Locate the cell with the specified text and output its [X, Y] center coordinate. 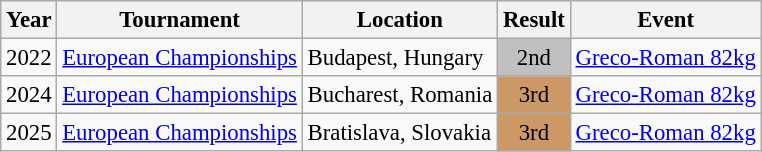
Event [666, 20]
Budapest, Hungary [400, 58]
2025 [29, 133]
Year [29, 20]
2024 [29, 95]
Result [534, 20]
Location [400, 20]
2nd [534, 58]
2022 [29, 58]
Bratislava, Slovakia [400, 133]
Bucharest, Romania [400, 95]
Tournament [180, 20]
